Return [x, y] of the center of cell containing provided text 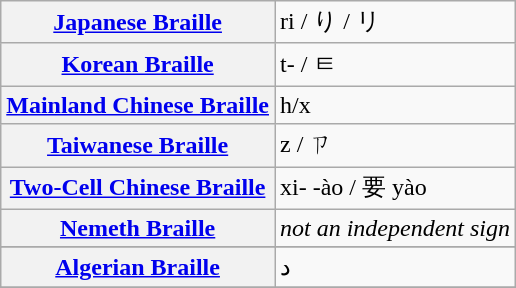
t- / ㅌ [394, 64]
Korean Braille [138, 64]
z / ㄗ [394, 146]
Taiwanese Braille [138, 146]
Japanese Braille [138, 22]
ri / り / リ [394, 22]
xi- -ào / 要 yào [394, 188]
Nemeth Braille [138, 228]
Mainland Chinese Braille [138, 105]
د ‎ [394, 267]
Algerian Braille [138, 267]
h/x [394, 105]
Two-Cell Chinese Braille [138, 188]
not an independent sign [394, 228]
